Locate the cell with the specified text and output its (X, Y) center coordinate. 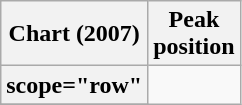
scope="row" (74, 85)
Peakposition (194, 34)
Chart (2007) (74, 34)
